Capture the cell that displays the provided text and extract its [x, y] central coordinate. 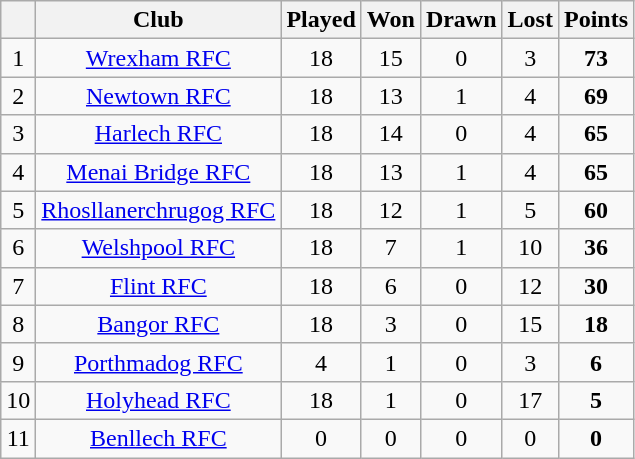
36 [596, 248]
14 [390, 134]
60 [596, 210]
Menai Bridge RFC [158, 172]
Won [390, 20]
Porthmadog RFC [158, 362]
Played [321, 20]
69 [596, 96]
Harlech RFC [158, 134]
Points [596, 20]
Benllech RFC [158, 438]
Club [158, 20]
11 [18, 438]
17 [530, 400]
Holyhead RFC [158, 400]
Bangor RFC [158, 324]
Wrexham RFC [158, 58]
73 [596, 58]
Flint RFC [158, 286]
Drawn [461, 20]
2 [18, 96]
8 [18, 324]
Newtown RFC [158, 96]
Rhosllanerchrugog RFC [158, 210]
Lost [530, 20]
Welshpool RFC [158, 248]
9 [18, 362]
30 [596, 286]
